Locate the cell with the specified text and output its (x, y) center coordinate. 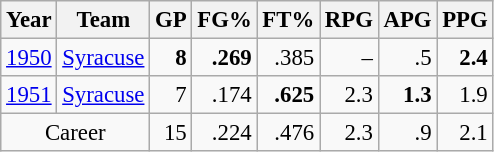
.625 (288, 95)
Year (29, 20)
1.9 (465, 95)
.224 (224, 133)
.385 (288, 58)
RPG (350, 20)
Career (76, 133)
APG (408, 20)
Team (104, 20)
PPG (465, 20)
1951 (29, 95)
– (350, 58)
.269 (224, 58)
.476 (288, 133)
GP (171, 20)
1.3 (408, 95)
.174 (224, 95)
7 (171, 95)
15 (171, 133)
FG% (224, 20)
.9 (408, 133)
8 (171, 58)
2.1 (465, 133)
2.4 (465, 58)
FT% (288, 20)
.5 (408, 58)
1950 (29, 58)
